Scan for the cell matching the given text and deliver its [x, y] coordinate at center. 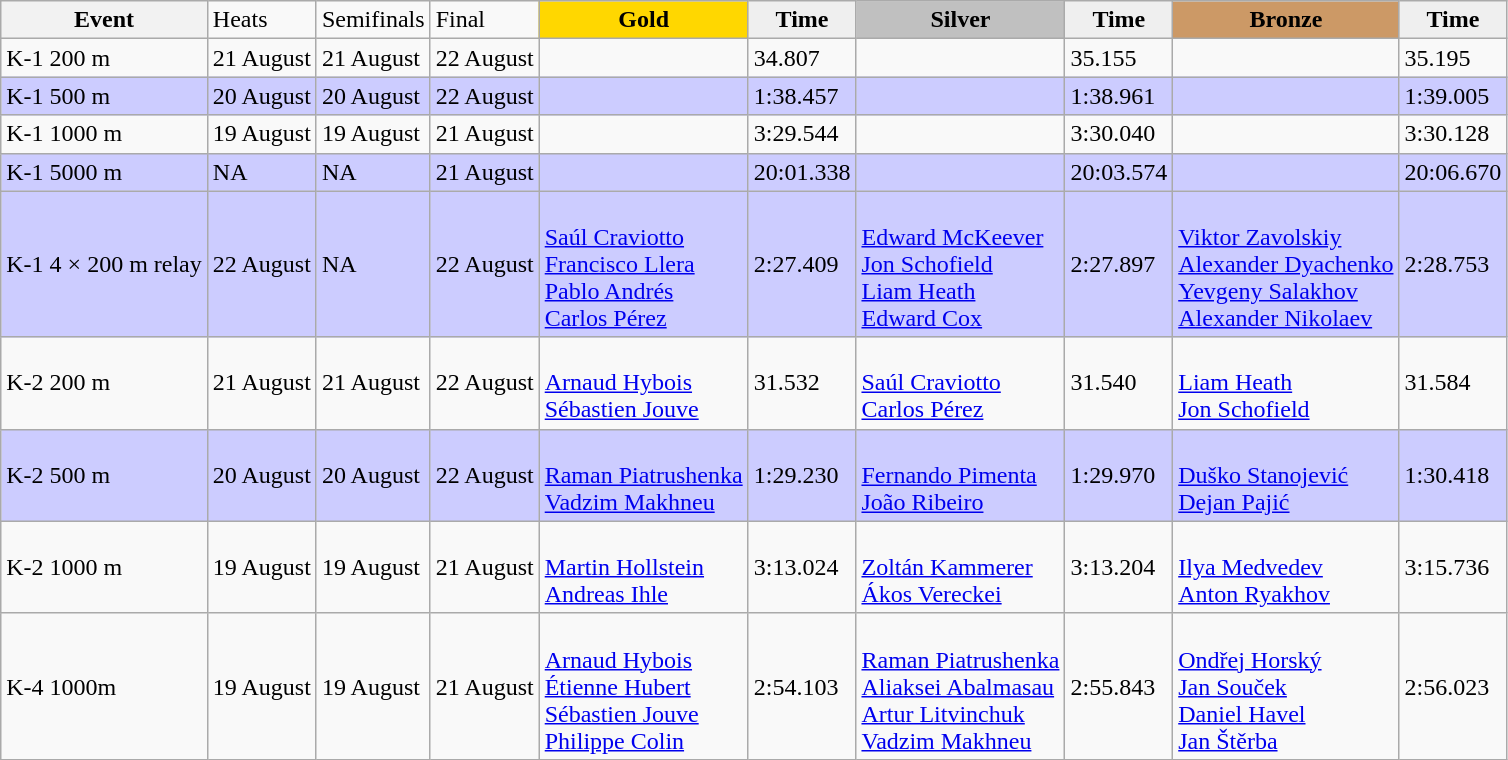
K-4 1000m [104, 686]
Edward McKeeverJon SchofieldLiam HeathEdward Cox [960, 264]
2:54.103 [802, 686]
Gold [644, 20]
Heats [262, 20]
Bronze [1286, 20]
2:27.897 [1119, 264]
Saúl CraviottoFrancisco LleraPablo AndrésCarlos Pérez [644, 264]
3:30.128 [1453, 134]
K-1 5000 m [104, 172]
Liam HeathJon Schofield [1286, 383]
K-1 4 × 200 m relay [104, 264]
Event [104, 20]
1:29.970 [1119, 475]
Ilya MedvedevAnton Ryakhov [1286, 567]
31.584 [1453, 383]
35.195 [1453, 58]
Saúl CraviottoCarlos Pérez [960, 383]
K-2 200 m [104, 383]
K-1 1000 m [104, 134]
K-1 500 m [104, 96]
2:55.843 [1119, 686]
20:06.670 [1453, 172]
2:56.023 [1453, 686]
20:01.338 [802, 172]
Arnaud HyboisSébastien Jouve [644, 383]
34.807 [802, 58]
35.155 [1119, 58]
Fernando PimentaJoão Ribeiro [960, 475]
1:29.230 [802, 475]
1:38.457 [802, 96]
K-2 500 m [104, 475]
Raman PiatrushenkaVadzim Makhneu [644, 475]
1:39.005 [1453, 96]
Final [484, 20]
31.532 [802, 383]
Ondřej HorskýJan SoučekDaniel HavelJan Štěrba [1286, 686]
Arnaud HyboisÉtienne HubertSébastien JouvePhilippe Colin [644, 686]
3:29.544 [802, 134]
Viktor ZavolskiyAlexander DyachenkoYevgeny SalakhovAlexander Nikolaev [1286, 264]
Duško StanojevićDejan Pajić [1286, 475]
Zoltán KammererÁkos Vereckei [960, 567]
3:15.736 [1453, 567]
3:13.204 [1119, 567]
31.540 [1119, 383]
3:30.040 [1119, 134]
K-1 200 m [104, 58]
K-2 1000 m [104, 567]
1:30.418 [1453, 475]
2:28.753 [1453, 264]
Raman PiatrushenkaAliaksei AbalmasauArtur LitvinchukVadzim Makhneu [960, 686]
Silver [960, 20]
1:38.961 [1119, 96]
Martin HollsteinAndreas Ihle [644, 567]
2:27.409 [802, 264]
20:03.574 [1119, 172]
3:13.024 [802, 567]
Semifinals [373, 20]
